Determine the (x, y) coordinate at the center of the cell enclosing the given text.  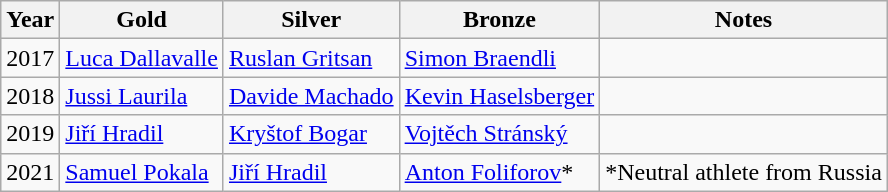
Davide Machado (311, 96)
Jussi Laurila (142, 96)
Vojtěch Stránský (500, 134)
2018 (30, 96)
2017 (30, 58)
Bronze (500, 20)
Year (30, 20)
Luca Dallavalle (142, 58)
2019 (30, 134)
Ruslan Gritsan (311, 58)
Kryštof Bogar (311, 134)
Simon Braendli (500, 58)
Silver (311, 20)
Samuel Pokala (142, 172)
Notes (744, 20)
2021 (30, 172)
*Neutral athlete from Russia (744, 172)
Kevin Haselsberger (500, 96)
Anton Foliforov* (500, 172)
Gold (142, 20)
